For the text-containing cell, return its midpoint in [x, y] coordinate format. 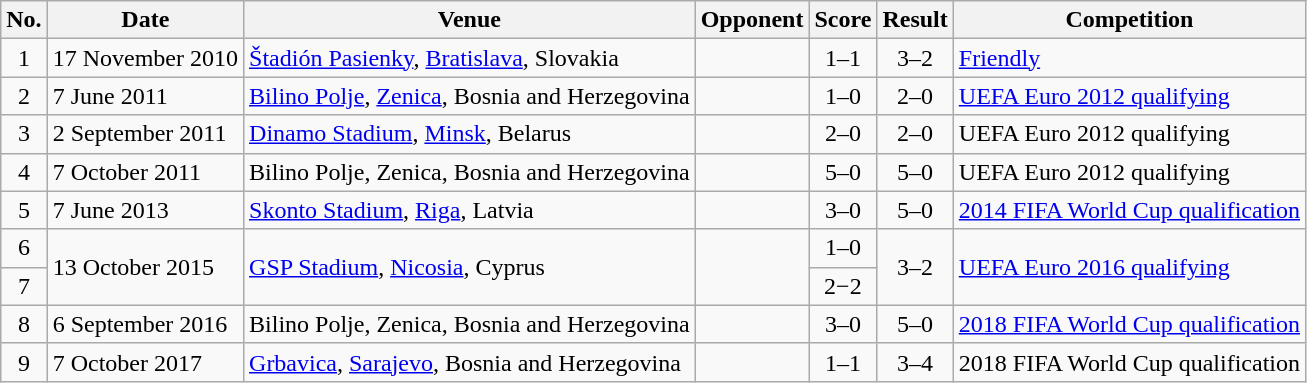
No. [24, 20]
6 [24, 248]
7 October 2011 [145, 172]
7 June 2011 [145, 96]
Date [145, 20]
5 [24, 210]
Opponent [752, 20]
7 [24, 286]
17 November 2010 [145, 58]
4 [24, 172]
13 October 2015 [145, 267]
Friendly [1129, 58]
Venue [470, 20]
Štadión Pasienky, Bratislava, Slovakia [470, 58]
8 [24, 324]
1 [24, 58]
3 [24, 134]
Dinamo Stadium, Minsk, Belarus [470, 134]
7 October 2017 [145, 362]
Skonto Stadium, Riga, Latvia [470, 210]
2 [24, 96]
2−2 [843, 286]
3–4 [915, 362]
Score [843, 20]
9 [24, 362]
7 June 2013 [145, 210]
GSP Stadium, Nicosia, Cyprus [470, 267]
2 September 2011 [145, 134]
Competition [1129, 20]
Result [915, 20]
UEFA Euro 2016 qualifying [1129, 267]
6 September 2016 [145, 324]
2014 FIFA World Cup qualification [1129, 210]
Grbavica, Sarajevo, Bosnia and Herzegovina [470, 362]
